Output the [x, y] coordinate of the center of the cell containing the given text.  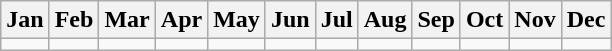
Sep [436, 20]
Apr [181, 20]
Oct [484, 20]
Nov [535, 20]
May [237, 20]
Aug [385, 20]
Feb [74, 20]
Jan [25, 20]
Dec [586, 20]
Mar [127, 20]
Jun [290, 20]
Jul [336, 20]
